Return the (X, Y) coordinate for the center point of the cell that contains the specified text.  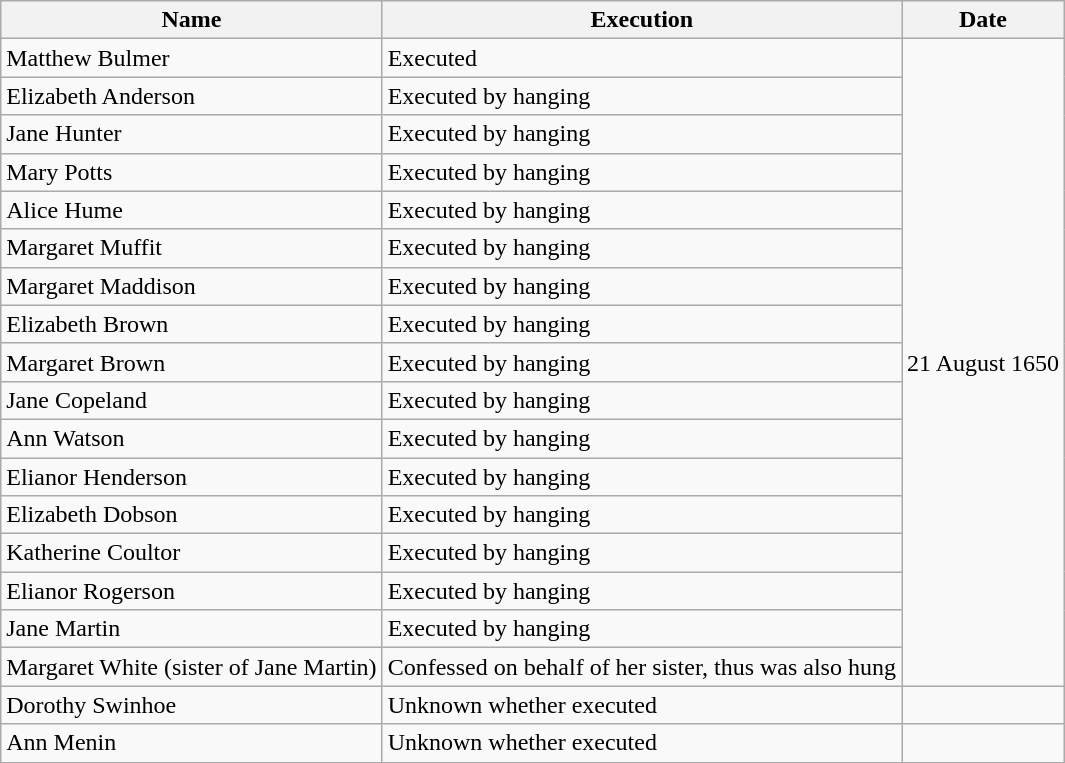
Jane Copeland (192, 400)
Margaret Brown (192, 362)
Mary Potts (192, 172)
Jane Martin (192, 629)
Matthew Bulmer (192, 58)
Dorothy Swinhoe (192, 705)
Name (192, 20)
Margaret Muffit (192, 248)
Elizabeth Brown (192, 324)
Elizabeth Dobson (192, 515)
Execution (642, 20)
Date (984, 20)
Elianor Rogerson (192, 591)
Ann Watson (192, 438)
Jane Hunter (192, 134)
Ann Menin (192, 743)
21 August 1650 (984, 362)
Katherine Coultor (192, 553)
Margaret White (sister of Jane Martin) (192, 667)
Elizabeth Anderson (192, 96)
Alice Hume (192, 210)
Elianor Henderson (192, 477)
Executed (642, 58)
Confessed on behalf of her sister, thus was also hung (642, 667)
Margaret Maddison (192, 286)
